Identify which cell holds the provided text, then report its [X, Y] central coordinate. 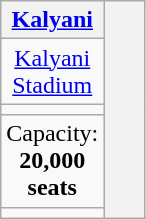
Capacity: 20,000 seats [52, 161]
Kalyani [52, 20]
Kalyani Stadium [52, 72]
